Return the [X, Y] coordinate for the center point of the cell that contains the specified text.  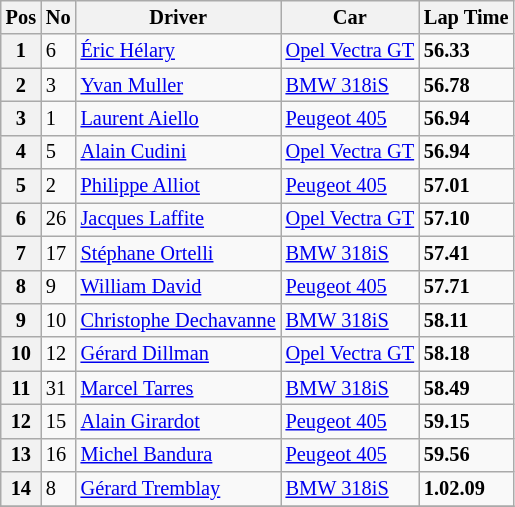
15 [58, 421]
58.49 [466, 388]
31 [58, 388]
4 [21, 152]
14 [21, 489]
Christophe Dechavanne [178, 320]
11 [21, 388]
7 [21, 253]
Éric Hélary [178, 51]
56.33 [466, 51]
William David [178, 287]
Lap Time [466, 17]
No [58, 17]
Alain Girardot [178, 421]
Philippe Alliot [178, 186]
58.18 [466, 354]
59.56 [466, 455]
17 [58, 253]
Gérard Tremblay [178, 489]
Driver [178, 17]
57.10 [466, 219]
Jacques Laffite [178, 219]
59.15 [466, 421]
Gérard Dillman [178, 354]
Marcel Tarres [178, 388]
58.11 [466, 320]
Yvan Muller [178, 85]
1.02.09 [466, 489]
57.41 [466, 253]
Michel Bandura [178, 455]
Car [350, 17]
Pos [21, 17]
26 [58, 219]
57.01 [466, 186]
Laurent Aiello [178, 118]
57.71 [466, 287]
Stéphane Ortelli [178, 253]
13 [21, 455]
16 [58, 455]
56.78 [466, 85]
Alain Cudini [178, 152]
